Return (X, Y) of the center of cell containing provided text 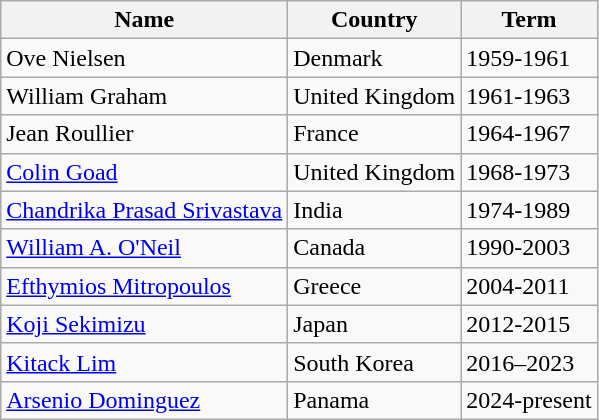
William A. O'Neil (144, 248)
Term (529, 20)
Arsenio Dominguez (144, 400)
France (374, 134)
Japan (374, 324)
India (374, 210)
1990-2003 (529, 248)
Country (374, 20)
1961-1963 (529, 96)
Canada (374, 248)
2024-present (529, 400)
1959-1961 (529, 58)
South Korea (374, 362)
2016–2023 (529, 362)
1964-1967 (529, 134)
Koji Sekimizu (144, 324)
William Graham (144, 96)
Efthymios Mitropoulos (144, 286)
Ove Nielsen (144, 58)
Panama (374, 400)
2012-2015 (529, 324)
1974-1989 (529, 210)
Jean Roullier (144, 134)
Denmark (374, 58)
Greece (374, 286)
Name (144, 20)
Kitack Lim (144, 362)
2004-2011 (529, 286)
Colin Goad (144, 172)
1968-1973 (529, 172)
Chandrika Prasad Srivastava (144, 210)
